Search for the cell housing the specified text and yield its [X, Y] center coordinate. 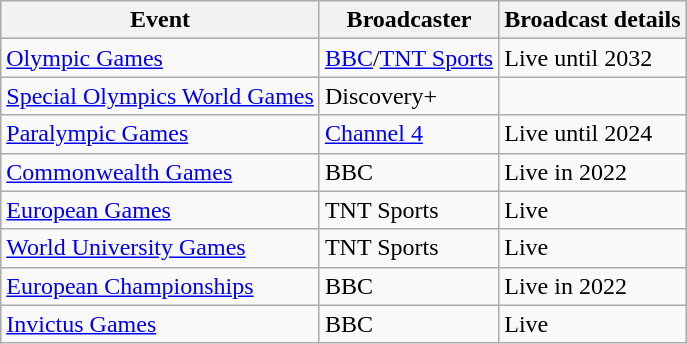
Invictus Games [160, 324]
Event [160, 20]
European Championships [160, 286]
European Games [160, 210]
World University Games [160, 248]
BBC/TNT Sports [408, 58]
Channel 4 [408, 134]
Discovery+ [408, 96]
Commonwealth Games [160, 172]
Live until 2032 [592, 58]
Broadcast details [592, 20]
Olympic Games [160, 58]
Special Olympics World Games [160, 96]
Live until 2024 [592, 134]
Broadcaster [408, 20]
Paralympic Games [160, 134]
